Scan for the cell matching the given text and deliver its [X, Y] coordinate at center. 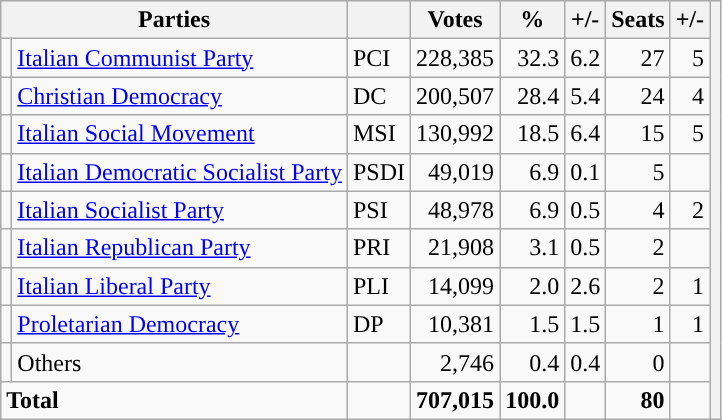
3.1 [532, 248]
10,381 [456, 324]
228,385 [456, 58]
2.0 [532, 286]
Italian Democratic Socialist Party [180, 172]
Proletarian Democracy [180, 324]
Italian Communist Party [180, 58]
Votes [456, 20]
5.4 [586, 96]
0 [638, 362]
Italian Social Movement [180, 134]
Italian Socialist Party [180, 210]
DC [378, 96]
PLI [378, 286]
32.3 [532, 58]
28.4 [532, 96]
200,507 [456, 96]
80 [638, 400]
100.0 [532, 400]
Total [174, 400]
Others [180, 362]
DP [378, 324]
Christian Democracy [180, 96]
6.4 [586, 134]
Italian Liberal Party [180, 286]
PRI [378, 248]
18.5 [532, 134]
PSI [378, 210]
Italian Republican Party [180, 248]
% [532, 20]
PCI [378, 58]
21,908 [456, 248]
6.2 [586, 58]
MSI [378, 134]
14,099 [456, 286]
707,015 [456, 400]
24 [638, 96]
2.6 [586, 286]
27 [638, 58]
49,019 [456, 172]
130,992 [456, 134]
Parties [174, 20]
PSDI [378, 172]
2,746 [456, 362]
15 [638, 134]
Seats [638, 20]
48,978 [456, 210]
0.1 [586, 172]
